Output the [X, Y] coordinate of the center of the cell containing the given text.  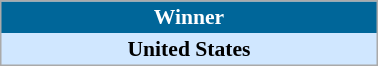
United States [189, 49]
Winner [189, 17]
